Find where the given text appears and provide that cell's center as [X, Y] coordinate. 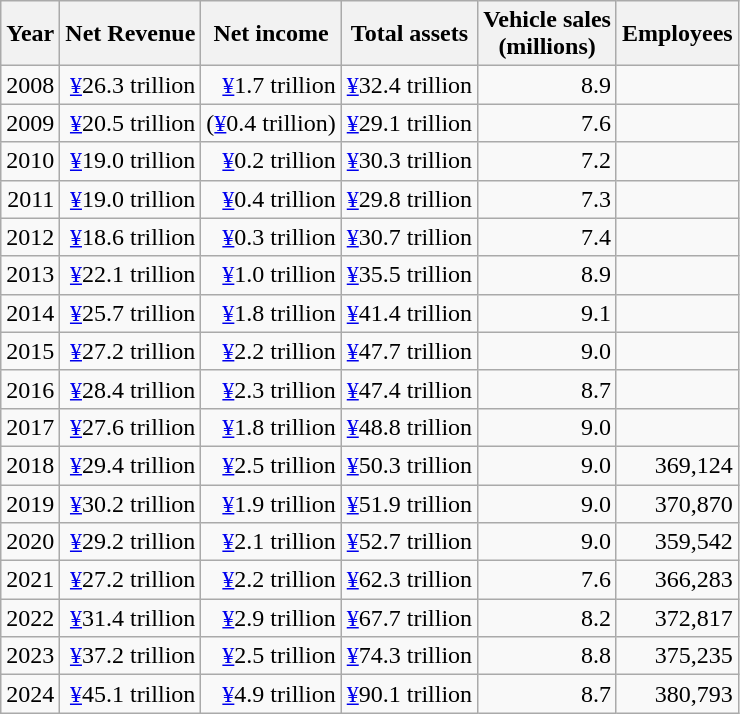
380,793 [677, 694]
¥27.6 trillion [130, 427]
7.3 [548, 199]
2014 [30, 313]
2011 [30, 199]
¥29.4 trillion [130, 465]
2022 [30, 618]
2015 [30, 351]
8.2 [548, 618]
2018 [30, 465]
2010 [30, 161]
¥35.5 trillion [409, 275]
8.8 [548, 656]
¥41.4 trillion [409, 313]
Vehicle sales(millions) [548, 34]
¥20.5 trillion [130, 123]
¥4.9 trillion [271, 694]
¥0.3 trillion [271, 237]
¥31.4 trillion [130, 618]
¥29.1 trillion [409, 123]
370,870 [677, 503]
Employees [677, 34]
¥28.4 trillion [130, 389]
¥45.1 trillion [130, 694]
¥30.2 trillion [130, 503]
2024 [30, 694]
2009 [30, 123]
(¥0.4 trillion) [271, 123]
¥2.3 trillion [271, 389]
¥51.9 trillion [409, 503]
2019 [30, 503]
¥62.3 trillion [409, 580]
¥48.8 trillion [409, 427]
2012 [30, 237]
¥29.8 trillion [409, 199]
2023 [30, 656]
¥47.4 trillion [409, 389]
¥30.3 trillion [409, 161]
¥1.0 trillion [271, 275]
¥1.9 trillion [271, 503]
¥2.1 trillion [271, 542]
2020 [30, 542]
2013 [30, 275]
2016 [30, 389]
2017 [30, 427]
¥74.3 trillion [409, 656]
372,817 [677, 618]
¥26.3 trillion [130, 85]
Net Revenue [130, 34]
¥1.7 trillion [271, 85]
¥50.3 trillion [409, 465]
359,542 [677, 542]
7.2 [548, 161]
Year [30, 34]
375,235 [677, 656]
¥22.1 trillion [130, 275]
7.4 [548, 237]
¥37.2 trillion [130, 656]
¥67.7 trillion [409, 618]
Net income [271, 34]
¥25.7 trillion [130, 313]
Total assets [409, 34]
¥0.4 trillion [271, 199]
2021 [30, 580]
¥47.7 trillion [409, 351]
¥2.9 trillion [271, 618]
¥90.1 trillion [409, 694]
¥29.2 trillion [130, 542]
¥30.7 trillion [409, 237]
9.1 [548, 313]
¥18.6 trillion [130, 237]
366,283 [677, 580]
¥0.2 trillion [271, 161]
369,124 [677, 465]
2008 [30, 85]
¥52.7 trillion [409, 542]
¥32.4 trillion [409, 85]
